Detect which cell encompasses the target text, then output its (X, Y) center coordinate. 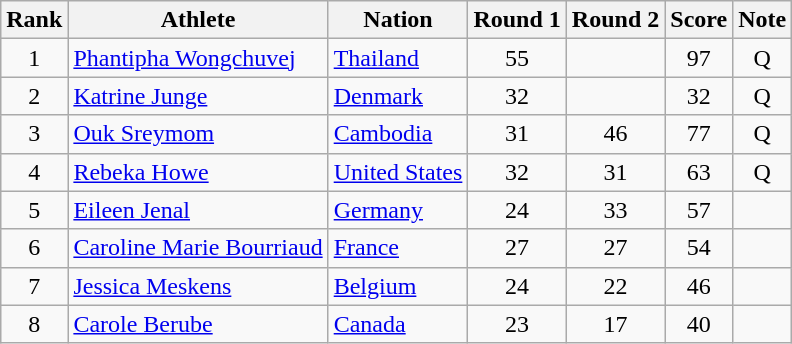
Belgium (398, 286)
7 (34, 286)
3 (34, 134)
Katrine Junge (198, 96)
Canada (398, 324)
1 (34, 58)
Carole Berube (198, 324)
Jessica Meskens (198, 286)
Eileen Jenal (198, 210)
23 (517, 324)
Cambodia (398, 134)
Score (699, 20)
Caroline Marie Bourriaud (198, 248)
40 (699, 324)
Round 1 (517, 20)
France (398, 248)
Round 2 (615, 20)
8 (34, 324)
Thailand (398, 58)
2 (34, 96)
97 (699, 58)
6 (34, 248)
77 (699, 134)
Germany (398, 210)
22 (615, 286)
Rebeka Howe (198, 172)
Rank (34, 20)
57 (699, 210)
4 (34, 172)
63 (699, 172)
54 (699, 248)
United States (398, 172)
Denmark (398, 96)
17 (615, 324)
Note (762, 20)
Phantipha Wongchuvej (198, 58)
5 (34, 210)
Ouk Sreymom (198, 134)
33 (615, 210)
Athlete (198, 20)
55 (517, 58)
Nation (398, 20)
